For the text-containing cell, return its midpoint in (X, Y) coordinate format. 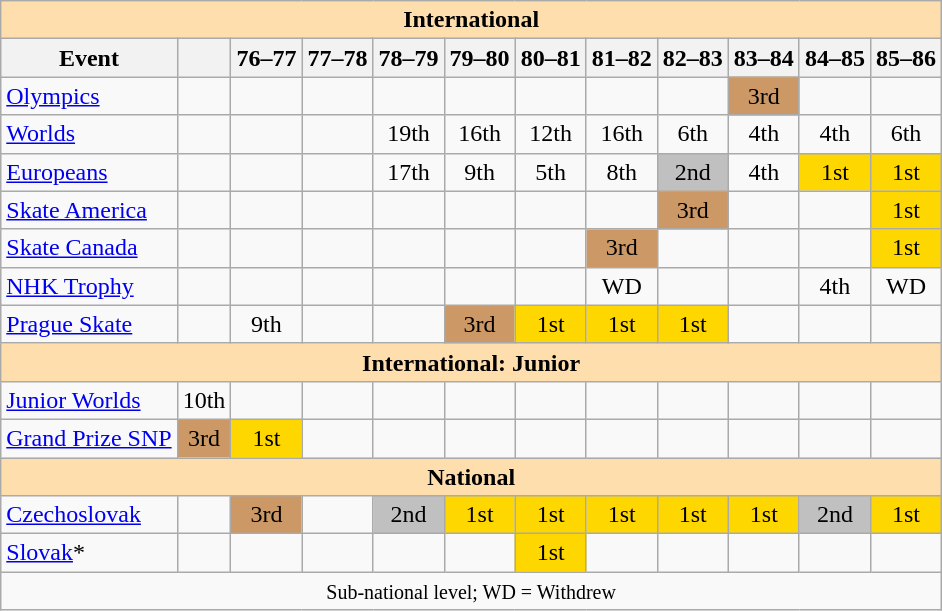
Sub-national level; WD = Withdrew (472, 591)
Prague Skate (89, 324)
Czechoslovak (89, 515)
Junior Worlds (89, 400)
10th (204, 400)
Skate Canada (89, 248)
77–78 (338, 58)
76–77 (266, 58)
82–83 (692, 58)
79–80 (480, 58)
80–81 (550, 58)
8th (622, 172)
5th (550, 172)
International: Junior (472, 362)
12th (550, 134)
Worlds (89, 134)
19th (408, 134)
85–86 (906, 58)
81–82 (622, 58)
Olympics (89, 96)
Skate America (89, 210)
National (472, 477)
84–85 (834, 58)
Europeans (89, 172)
International (472, 20)
78–79 (408, 58)
17th (408, 172)
Event (89, 58)
NHK Trophy (89, 286)
83–84 (764, 58)
Grand Prize SNP (89, 438)
Slovak* (89, 553)
